Scan for the cell matching the given text and deliver its (X, Y) coordinate at center. 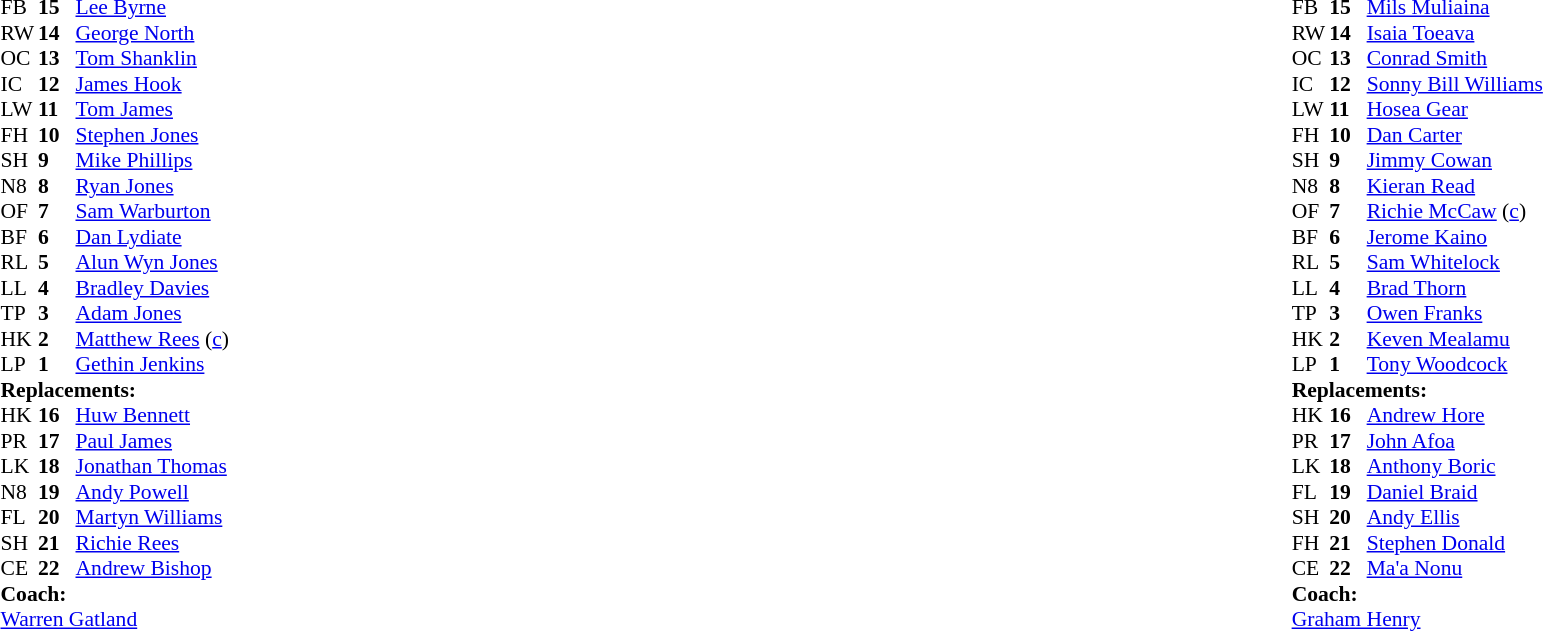
Andrew Hore (1455, 415)
Tom Shanklin (152, 59)
Dan Carter (1455, 135)
Sam Warburton (152, 211)
George North (152, 33)
Paul James (152, 441)
Matthew Rees (c) (152, 339)
Stephen Donald (1455, 543)
Gethin Jenkins (152, 365)
Sonny Bill Williams (1455, 84)
Dan Lydiate (152, 237)
Kieran Read (1455, 186)
Conrad Smith (1455, 59)
Daniel Braid (1455, 492)
Isaia Toeava (1455, 33)
Andy Ellis (1455, 517)
Andrew Bishop (152, 569)
Alun Wyn Jones (152, 263)
John Afoa (1455, 441)
Sam Whitelock (1455, 263)
Jimmy Cowan (1455, 161)
Brad Thorn (1455, 288)
Hosea Gear (1455, 109)
Keven Mealamu (1455, 339)
Ma'a Nonu (1455, 569)
Owen Franks (1455, 313)
Tony Woodcock (1455, 365)
Martyn Williams (152, 517)
Andy Powell (152, 492)
Stephen Jones (152, 135)
Richie Rees (152, 543)
Adam Jones (152, 313)
Jerome Kaino (1455, 237)
Richie McCaw (c) (1455, 211)
Jonathan Thomas (152, 467)
Bradley Davies (152, 288)
Mike Phillips (152, 161)
Ryan Jones (152, 186)
Huw Bennett (152, 415)
Tom James (152, 109)
James Hook (152, 84)
Anthony Boric (1455, 467)
